Extract the (x, y) coordinate from the center of the cell holding the provided text.  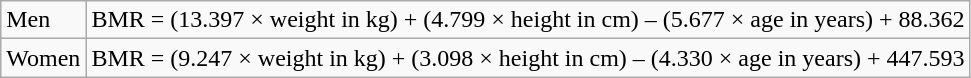
Men (44, 20)
Women (44, 58)
BMR = (9.247 × weight in kg) + (3.098 × height in cm) – (4.330 × age in years) + 447.593 (528, 58)
BMR = (13.397 × weight in kg) + (4.799 × height in cm) – (5.677 × age in years) + 88.362 (528, 20)
